Find where the given text appears and provide that cell's center as [X, Y] coordinate. 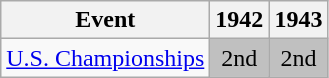
Event [106, 20]
1943 [298, 20]
U.S. Championships [106, 58]
1942 [240, 20]
